Determine the (X, Y) coordinate at the center of the cell enclosing the given text.  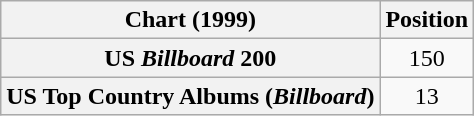
Position (427, 20)
13 (427, 96)
Chart (1999) (190, 20)
US Top Country Albums (Billboard) (190, 96)
150 (427, 58)
US Billboard 200 (190, 58)
